Find where the given text appears and provide that cell's center as [X, Y] coordinate. 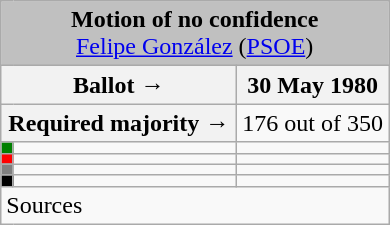
Required majority → [119, 123]
30 May 1980 [313, 85]
176 out of 350 [313, 123]
Sources [195, 205]
Motion of no confidenceFelipe González (PSOE) [195, 34]
Ballot → [119, 85]
